Find where the given text appears and provide that cell's center as [X, Y] coordinate. 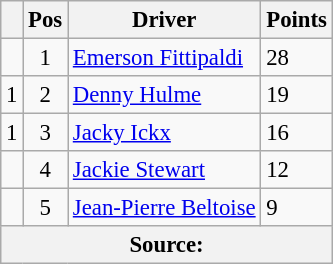
4 [46, 170]
Jackie Stewart [164, 170]
Driver [164, 20]
Denny Hulme [164, 95]
16 [296, 133]
Emerson Fittipaldi [164, 58]
28 [296, 58]
12 [296, 170]
3 [46, 133]
Source: [167, 245]
Jacky Ickx [164, 133]
Pos [46, 20]
Points [296, 20]
Jean-Pierre Beltoise [164, 208]
2 [46, 95]
9 [296, 208]
19 [296, 95]
5 [46, 208]
